Return [x, y] of the center of cell containing provided text 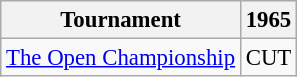
The Open Championship [121, 58]
CUT [268, 58]
1965 [268, 20]
Tournament [121, 20]
